For the text-containing cell, return its midpoint in [x, y] coordinate format. 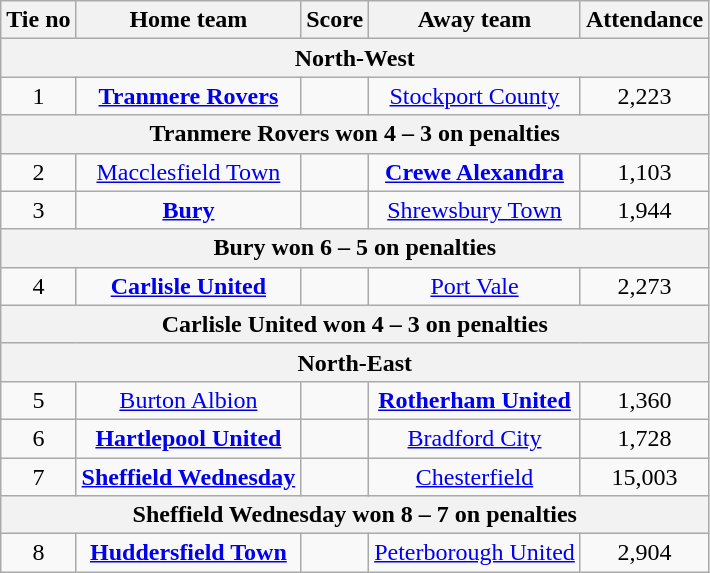
15,003 [644, 477]
North-East [355, 362]
Carlisle United [188, 286]
Bury won 6 – 5 on penalties [355, 248]
Away team [475, 20]
2,223 [644, 96]
2,904 [644, 553]
2,273 [644, 286]
North-West [355, 58]
Home team [188, 20]
Sheffield Wednesday [188, 477]
Hartlepool United [188, 438]
Score [335, 20]
1,360 [644, 400]
Huddersfield Town [188, 553]
Stockport County [475, 96]
Port Vale [475, 286]
4 [38, 286]
Peterborough United [475, 553]
Attendance [644, 20]
Rotherham United [475, 400]
1 [38, 96]
1,944 [644, 210]
3 [38, 210]
7 [38, 477]
2 [38, 172]
Sheffield Wednesday won 8 – 7 on penalties [355, 515]
5 [38, 400]
Tranmere Rovers [188, 96]
Shrewsbury Town [475, 210]
Burton Albion [188, 400]
Tie no [38, 20]
Carlisle United won 4 – 3 on penalties [355, 324]
Bury [188, 210]
1,103 [644, 172]
8 [38, 553]
Bradford City [475, 438]
Macclesfield Town [188, 172]
Crewe Alexandra [475, 172]
Chesterfield [475, 477]
1,728 [644, 438]
6 [38, 438]
Tranmere Rovers won 4 – 3 on penalties [355, 134]
